Return the (X, Y) coordinate for the center point of the cell that contains the specified text.  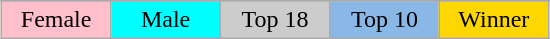
Male (166, 20)
Top 18 (274, 20)
Female (56, 20)
Winner (494, 20)
Top 10 (384, 20)
